Detect which cell encompasses the target text, then output its [x, y] center coordinate. 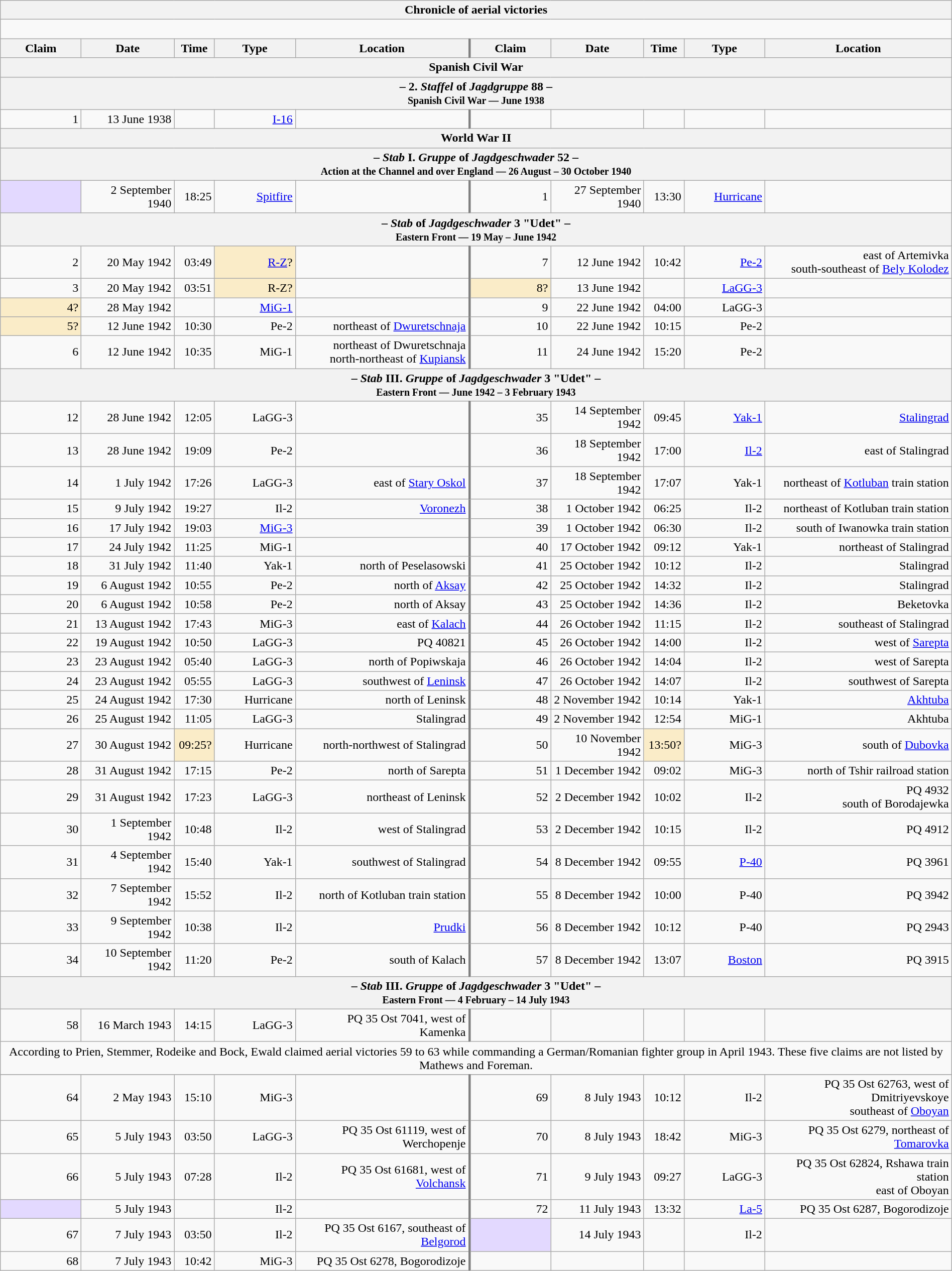
8? [510, 288]
10:02 [664, 796]
18:25 [194, 197]
10:35 [194, 353]
13 [41, 450]
47 [510, 680]
9 July 1942 [128, 509]
14 July 1943 [598, 1235]
24 [41, 680]
30 August 1942 [128, 745]
2 September 1940 [128, 197]
07:28 [194, 1176]
30 [41, 830]
25 August 1942 [128, 719]
28 [41, 771]
northeast of Leninsk [382, 796]
south of Kalach [382, 960]
north of Peselasowski [382, 566]
53 [510, 830]
2 [41, 262]
09:55 [664, 862]
12 [41, 418]
05:55 [194, 680]
PQ 35 Ost 6278, Bogorodizoje [382, 1261]
10:38 [194, 927]
11 [510, 353]
16 [41, 528]
15:40 [194, 862]
17:26 [194, 483]
17:07 [664, 483]
52 [510, 796]
10:48 [194, 830]
17 July 1942 [128, 528]
36 [510, 450]
PQ 4912 [858, 830]
27 September 1940 [598, 197]
PQ 35 Ost 7041, west of Kamenka [382, 1025]
3 [41, 288]
17:23 [194, 796]
44 [510, 623]
03:49 [194, 262]
23 [41, 661]
13 June 1942 [598, 288]
24 July 1942 [128, 547]
10:50 [194, 642]
17:00 [664, 450]
57 [510, 960]
12:05 [194, 418]
10 September 1942 [128, 960]
65 [41, 1137]
southwest of Sarepta [858, 680]
1 September 1942 [128, 830]
14 [41, 483]
67 [41, 1235]
72 [510, 1209]
PQ 3961 [858, 862]
– Stab III. Gruppe of Jagdgeschwader 3 "Udet" –Eastern Front — June 1942 – 3 February 1943 [476, 385]
northeast of Dwuretschnaja north-northeast of Kupiansk [382, 353]
Prudki [382, 927]
56 [510, 927]
– 2. Staffel of Jagdgruppe 88 –Spanish Civil War — June 1938 [476, 93]
PQ 3942 [858, 895]
north of Leninsk [382, 700]
14:15 [194, 1025]
PQ 3915 [858, 960]
06:30 [664, 528]
PQ 2943 [858, 927]
4 September 1942 [128, 862]
71 [510, 1176]
32 [41, 895]
east of Artemivka south-southeast of Bely Kolodez [858, 262]
68 [41, 1261]
39 [510, 528]
46 [510, 661]
24 August 1942 [128, 700]
16 March 1943 [128, 1025]
25 [41, 700]
11:15 [664, 623]
34 [41, 960]
66 [41, 1176]
7 [510, 262]
13:07 [664, 960]
11:20 [194, 960]
51 [510, 771]
31 July 1942 [128, 566]
5? [41, 326]
19:03 [194, 528]
18 [41, 566]
20 [41, 604]
06:25 [664, 509]
24 June 1942 [598, 353]
9 September 1942 [128, 927]
north of Tshir railroad station [858, 771]
9 July 1943 [598, 1176]
east of Kalach [382, 623]
Boston [724, 960]
southwest of Stalingrad [382, 862]
58 [41, 1025]
33 [41, 927]
PQ 35 Ost 6287, Bogorodizoje [858, 1209]
south of Iwanowka train station [858, 528]
28 May 1942 [128, 307]
13:30 [664, 197]
14 September 1942 [598, 418]
26 [41, 719]
east of Stary Oskol [382, 483]
64 [41, 1097]
13:50? [664, 745]
17:30 [194, 700]
2 May 1943 [128, 1097]
14:32 [664, 585]
PQ 35 Ost 6279, northeast of Tomarovka [858, 1137]
69 [510, 1097]
northeast of Dwuretschnaja [382, 326]
World War II [476, 138]
15:10 [194, 1097]
09:27 [664, 1176]
– Stab of Jagdgeschwader 3 "Udet" –Eastern Front — 19 May – June 1942 [476, 229]
03:51 [194, 288]
11 July 1943 [598, 1209]
70 [510, 1137]
21 [41, 623]
PQ 35 Ost 61119, west of Werchopenje [382, 1137]
13 August 1942 [128, 623]
southwest of Leninsk [382, 680]
54 [510, 862]
Spitfire [255, 197]
31 [41, 862]
11:05 [194, 719]
east of Stalingrad [858, 450]
09:25? [194, 745]
09:12 [664, 547]
17 October 1942 [598, 547]
PQ 35 Ost 62763, west of Dmitriyevskoye southeast of Oboyan [858, 1097]
29 [41, 796]
37 [510, 483]
22 [41, 642]
10:14 [664, 700]
9 [510, 307]
17 [41, 547]
10:58 [194, 604]
10:30 [194, 326]
14:36 [664, 604]
14:07 [664, 680]
Spanish Civil War [476, 67]
17:15 [194, 771]
27 [41, 745]
41 [510, 566]
17:43 [194, 623]
10:55 [194, 585]
north of Kotluban train station [382, 895]
13 June 1938 [128, 119]
PQ 4932south of Borodajewka [858, 796]
10 [510, 326]
43 [510, 604]
PQ 35 Ost 62824, Rshawa train station east of Oboyan [858, 1176]
49 [510, 719]
PQ 35 Ost 6167, southeast of Belgorod [382, 1235]
15:20 [664, 353]
Voronezh [382, 509]
05:40 [194, 661]
– Stab I. Gruppe of Jagdgeschwader 52 –Action at the Channel and over England — 26 August – 30 October 1940 [476, 164]
PQ 40821 [382, 642]
19:09 [194, 450]
Chronicle of aerial victories [476, 10]
12:54 [664, 719]
PQ 35 Ost 61681, west of Volchansk [382, 1176]
– Stab III. Gruppe of Jagdgeschwader 3 "Udet" –Eastern Front — 4 February – 14 July 1943 [476, 992]
11:40 [194, 566]
6 [41, 353]
4? [41, 307]
09:02 [664, 771]
north of Sarepta [382, 771]
19 August 1942 [128, 642]
15:52 [194, 895]
La-5 [724, 1209]
50 [510, 745]
7 September 1942 [128, 895]
55 [510, 895]
1 July 1942 [128, 483]
southeast of Stalingrad [858, 623]
11:25 [194, 547]
10:00 [664, 895]
35 [510, 418]
I-16 [255, 119]
04:00 [664, 307]
13:32 [664, 1209]
42 [510, 585]
48 [510, 700]
north of Popiwskaja [382, 661]
19:27 [194, 509]
09:45 [664, 418]
10 November 1942 [598, 745]
15 [41, 509]
Beketovka [858, 604]
north-northwest of Stalingrad [382, 745]
south of Dubovka [858, 745]
west of Stalingrad [382, 830]
40 [510, 547]
14:04 [664, 661]
northeast of Stalingrad [858, 547]
38 [510, 509]
14:00 [664, 642]
45 [510, 642]
1 December 1942 [598, 771]
18:42 [664, 1137]
19 [41, 585]
